Find where the given text appears and provide that cell's center as (x, y) coordinate. 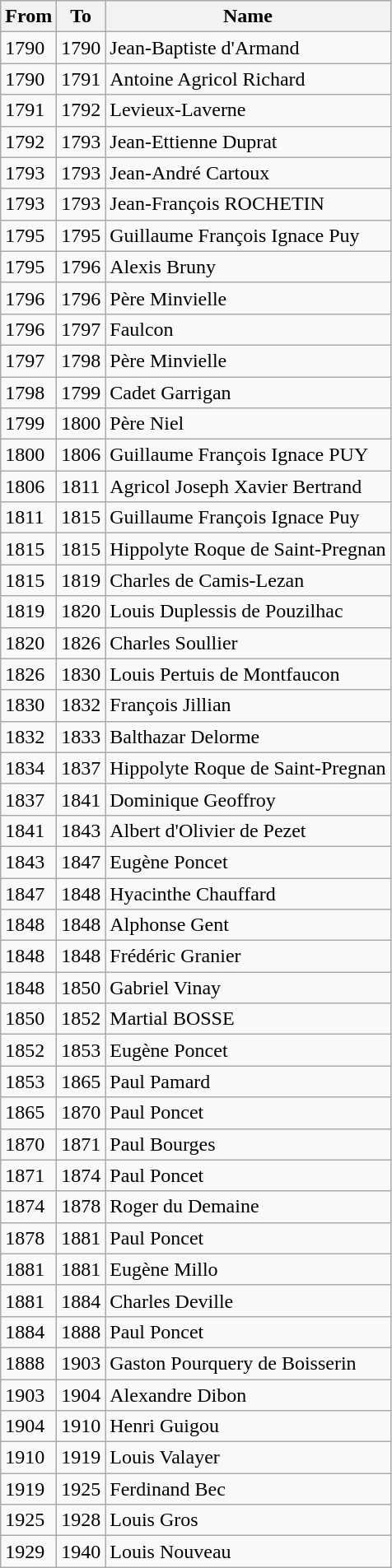
Gabriel Vinay (248, 988)
Albert d'Olivier de Pezet (248, 831)
Louis Duplessis de Pouzilhac (248, 612)
Paul Pamard (248, 1082)
Roger du Demaine (248, 1207)
Gaston Pourquery de Boisserin (248, 1363)
1929 (29, 1552)
Frédéric Granier (248, 956)
Hyacinthe Chauffard (248, 893)
Louis Nouveau (248, 1552)
1940 (81, 1552)
Martial BOSSE (248, 1019)
Louis Valayer (248, 1458)
Charles Soullier (248, 643)
Levieux-Laverne (248, 110)
1833 (81, 737)
Louis Pertuis de Montfaucon (248, 674)
Jean-Ettienne Duprat (248, 142)
Ferdinand Bec (248, 1489)
Alexandre Dibon (248, 1395)
Name (248, 16)
Dominique Geoffroy (248, 799)
Père Niel (248, 424)
Paul Bourges (248, 1144)
Antoine Agricol Richard (248, 79)
Cadet Garrigan (248, 393)
Balthazar Delorme (248, 737)
1834 (29, 768)
Faulcon (248, 329)
To (81, 16)
Jean-Baptiste d'Armand (248, 48)
Jean-François ROCHETIN (248, 204)
1928 (81, 1520)
From (29, 16)
Charles Deville (248, 1300)
Guillaume François Ignace PUY (248, 455)
Jean-André Cartoux (248, 173)
Louis Gros (248, 1520)
Charles de Camis-Lezan (248, 580)
Henri Guigou (248, 1426)
Alphonse Gent (248, 925)
François Jillian (248, 705)
Agricol Joseph Xavier Bertrand (248, 486)
Alexis Bruny (248, 267)
Eugène Millo (248, 1269)
